Capture the cell that displays the provided text and extract its [x, y] central coordinate. 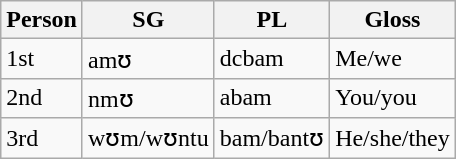
You/you [393, 98]
2nd [42, 98]
dcbam [272, 59]
abam [272, 98]
amʊ [148, 59]
Person [42, 20]
nmʊ [148, 98]
Me/we [393, 59]
Gloss [393, 20]
1st [42, 59]
SG [148, 20]
He/she/they [393, 138]
PL [272, 20]
bam/bantʊ [272, 138]
3rd [42, 138]
wʊm/wʊntu [148, 138]
